For the text-containing cell, return its midpoint in [X, Y] coordinate format. 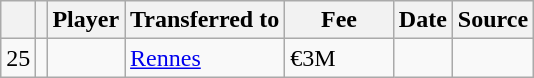
Fee [340, 20]
Date [422, 20]
25 [18, 58]
Transferred to [205, 20]
Source [492, 20]
Player [86, 20]
€3M [340, 58]
Rennes [205, 58]
